From the cell containing the given text, extract its center point as (X, Y) coordinate. 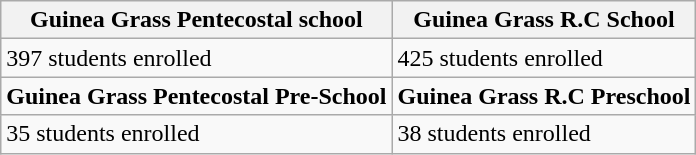
38 students enrolled (544, 134)
425 students enrolled (544, 58)
35 students enrolled (196, 134)
Guinea Grass Pentecostal school (196, 20)
Guinea Grass R.C Preschool (544, 96)
Guinea Grass R.C School (544, 20)
397 students enrolled (196, 58)
Guinea Grass Pentecostal Pre-School (196, 96)
